Pinpoint the cell where the given text exists, returning its (x, y) midpoint coordinate. 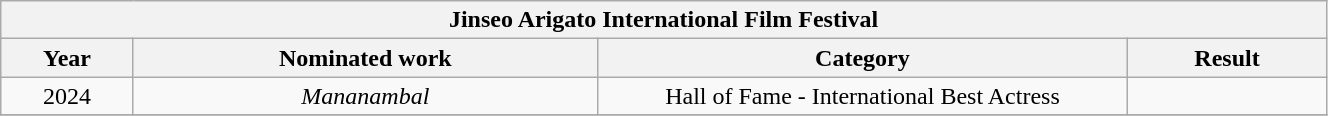
Result (1228, 58)
Category (862, 58)
2024 (68, 96)
Mananambal (365, 96)
Jinseo Arigato International Film Festival (664, 20)
Year (68, 58)
Nominated work (365, 58)
Hall of Fame - International Best Actress (862, 96)
